Locate the cell with the specified text and output its [x, y] center coordinate. 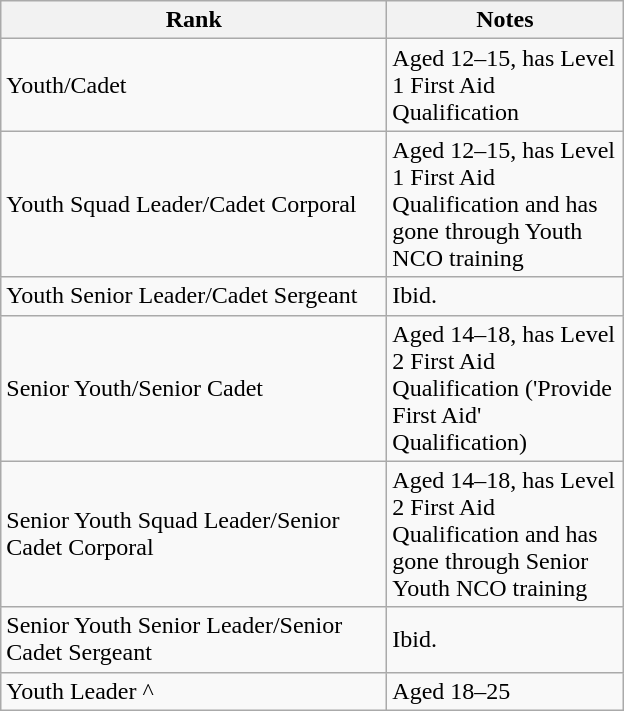
Youth Squad Leader/Cadet Corporal [194, 204]
Aged 12–15, has Level 1 First Aid Qualification and has gone through Youth NCO training [505, 204]
Aged 14–18, has Level 2 First Aid Qualification and has gone through Senior Youth NCO training [505, 534]
Rank [194, 20]
Aged 12–15, has Level 1 First Aid Qualification [505, 85]
Senior Youth Senior Leader/Senior Cadet Sergeant [194, 640]
Aged 14–18, has Level 2 First Aid Qualification ('Provide First Aid' Qualification) [505, 388]
Notes [505, 20]
Senior Youth/Senior Cadet [194, 388]
Senior Youth Squad Leader/Senior Cadet Corporal [194, 534]
Youth Senior Leader/Cadet Sergeant [194, 296]
Aged 18–25 [505, 691]
Youth/Cadet [194, 85]
Youth Leader ^ [194, 691]
